Search for the cell housing the specified text and yield its (x, y) center coordinate. 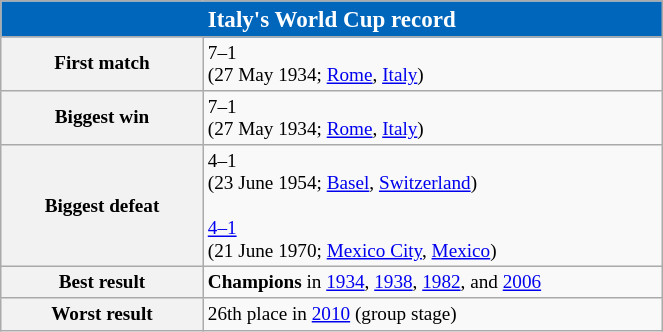
Biggest defeat (102, 206)
Champions in 1934, 1938, 1982, and 2006 (433, 283)
First match (102, 64)
4–1 (23 June 1954; Basel, Switzerland) 4–1 (21 June 1970; Mexico City, Mexico) (433, 206)
Italy's World Cup record (332, 19)
Biggest win (102, 118)
Best result (102, 283)
Worst result (102, 314)
26th place in 2010 (group stage) (433, 314)
